Return (x, y) of the center of cell containing provided text 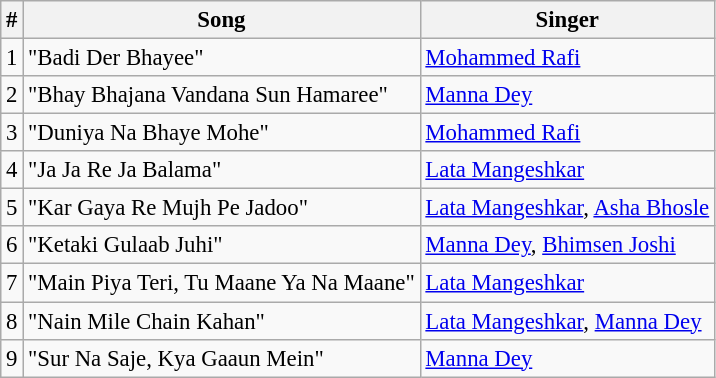
9 (12, 358)
# (12, 20)
"Duniya Na Bhaye Mohe" (222, 133)
Lata Mangeshkar, Manna Dey (567, 321)
8 (12, 321)
7 (12, 283)
4 (12, 170)
"Main Piya Teri, Tu Maane Ya Na Maane" (222, 283)
"Nain Mile Chain Kahan" (222, 321)
"Sur Na Saje, Kya Gaaun Mein" (222, 358)
Song (222, 20)
Manna Dey, Bhimsen Joshi (567, 245)
6 (12, 245)
"Bhay Bhajana Vandana Sun Hamaree" (222, 95)
"Ja Ja Re Ja Balama" (222, 170)
1 (12, 58)
"Kar Gaya Re Mujh Pe Jadoo" (222, 208)
3 (12, 133)
"Badi Der Bhayee" (222, 58)
2 (12, 95)
5 (12, 208)
Singer (567, 20)
"Ketaki Gulaab Juhi" (222, 245)
Lata Mangeshkar, Asha Bhosle (567, 208)
